Provide the (x, y) coordinate of the cell's center where the given text is located.  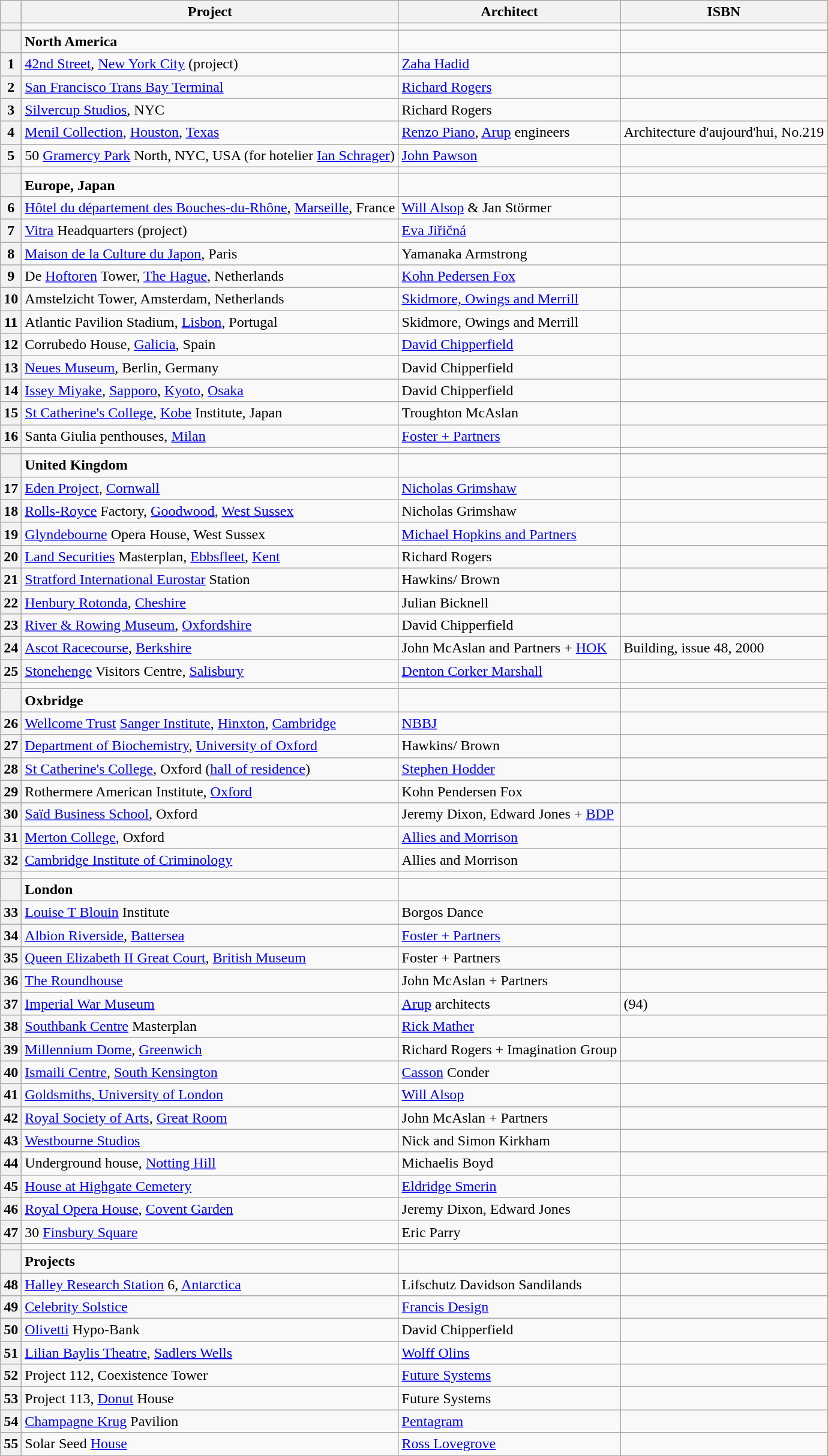
42 (11, 1118)
Michael Hopkins and Partners (509, 534)
London (210, 889)
Denton Corker Marshall (509, 671)
Menil Collection, Houston, Texas (210, 133)
Jeremy Dixon, Edward Jones + BDP (509, 814)
Ascot Racecourse, Berkshire (210, 648)
Saïd Business School, Oxford (210, 814)
Project 112, Coexistence Tower (210, 1376)
Royal Society of Arts, Great Room (210, 1118)
Building, issue 48, 2000 (724, 648)
4 (11, 133)
Yamanaka Armstrong (509, 254)
Kohn Pendersen Fox (509, 792)
29 (11, 792)
Henbury Rotonda, Cheshire (210, 603)
Westbourne Studios (210, 1141)
31 (11, 837)
Atlantic Pavilion Stadium, Lisbon, Portugal (210, 322)
6 (11, 207)
44 (11, 1163)
23 (11, 625)
Francis Design (509, 1307)
24 (11, 648)
Louise T Blouin Institute (210, 912)
St Catherine's College, Kobe Institute, Japan (210, 413)
Queen Elizabeth II Great Court, British Museum (210, 958)
Silvercup Studios, NYC (210, 110)
Eva Jiřičná (509, 230)
Eden Project, Cornwall (210, 488)
5 (11, 155)
26 (11, 723)
Hôtel du département des Bouches-du-Rhône, Marseille, France (210, 207)
28 (11, 769)
Julian Bicknell (509, 603)
Richard Rogers + Imagination Group (509, 1049)
38 (11, 1027)
30 Finsbury Square (210, 1232)
Goldsmiths, University of London (210, 1095)
13 (11, 368)
Architecture d'aujourd'hui, No.219 (724, 133)
Zaha Hadid (509, 64)
House at Highgate Cemetery (210, 1186)
55 (11, 1444)
Will Alsop & Jan Störmer (509, 207)
17 (11, 488)
San Francisco Trans Bay Terminal (210, 87)
45 (11, 1186)
39 (11, 1049)
NBBJ (509, 723)
Neues Museum, Berlin, Germany (210, 368)
52 (11, 1376)
Amstelzicht Tower, Amsterdam, Netherlands (210, 299)
18 (11, 511)
9 (11, 276)
Stephen Hodder (509, 769)
Europe, Japan (210, 185)
Celebrity Solstice (210, 1307)
Will Alsop (509, 1095)
Lilian Baylis Theatre, Sadlers Wells (210, 1353)
Glyndebourne Opera House, West Sussex (210, 534)
27 (11, 746)
Pentagram (509, 1421)
Millennium Dome, Greenwich (210, 1049)
Project 113, Donut House (210, 1398)
United Kingdom (210, 465)
Troughton McAslan (509, 413)
Michaelis Boyd (509, 1163)
21 (11, 579)
47 (11, 1232)
(94) (724, 1004)
51 (11, 1353)
Merton College, Oxford (210, 837)
2 (11, 87)
50 Gramercy Park North, NYC, USA (for hotelier Ian Schrager) (210, 155)
48 (11, 1284)
43 (11, 1141)
37 (11, 1004)
10 (11, 299)
Project (210, 12)
Solar Seed House (210, 1444)
Kohn Pedersen Fox (509, 276)
Stratford International Eurostar Station (210, 579)
50 (11, 1330)
8 (11, 254)
Stonehenge Visitors Centre, Salisbury (210, 671)
53 (11, 1398)
25 (11, 671)
Royal Opera House, Covent Garden (210, 1209)
St Catherine's College, Oxford (hall of residence) (210, 769)
34 (11, 935)
Rolls-Royce Factory, Goodwood, West Sussex (210, 511)
John Pawson (509, 155)
Eric Parry (509, 1232)
7 (11, 230)
54 (11, 1421)
Architect (509, 12)
Oxbridge (210, 700)
Underground house, Notting Hill (210, 1163)
46 (11, 1209)
40 (11, 1072)
Nick and Simon Kirkham (509, 1141)
1 (11, 64)
49 (11, 1307)
Projects (210, 1261)
42nd Street, New York City (project) (210, 64)
River & Rowing Museum, Oxfordshire (210, 625)
Ismaili Centre, South Kensington (210, 1072)
Renzo Piano, Arup engineers (509, 133)
Cambridge Institute of Criminology (210, 860)
Maison de la Culture du Japon, Paris (210, 254)
Wolff Olins (509, 1353)
Imperial War Museum (210, 1004)
De Hoftoren Tower, The Hague, Netherlands (210, 276)
20 (11, 556)
16 (11, 436)
Halley Research Station 6, Antarctica (210, 1284)
Jeremy Dixon, Edward Jones (509, 1209)
Arup architects (509, 1004)
35 (11, 958)
22 (11, 603)
Ross Lovegrove (509, 1444)
Rick Mather (509, 1027)
19 (11, 534)
14 (11, 390)
Champagne Krug Pavilion (210, 1421)
41 (11, 1095)
Albion Riverside, Battersea (210, 935)
The Roundhouse (210, 981)
Corrubedo House, Galicia, Spain (210, 345)
Borgos Dance (509, 912)
Santa Giulia penthouses, Milan (210, 436)
3 (11, 110)
Olivetti Hypo-Bank (210, 1330)
North America (210, 41)
32 (11, 860)
Department of Biochemistry, University of Oxford (210, 746)
11 (11, 322)
Land Securities Masterplan, Ebbsfleet, Kent (210, 556)
Lifschutz Davidson Sandilands (509, 1284)
Issey Miyake, Sapporo, Kyoto, Osaka (210, 390)
John McAslan and Partners + HOK (509, 648)
Casson Conder (509, 1072)
Wellcome Trust Sanger Institute, Hinxton, Cambridge (210, 723)
15 (11, 413)
Rothermere American Institute, Oxford (210, 792)
Vitra Headquarters (project) (210, 230)
Southbank Centre Masterplan (210, 1027)
36 (11, 981)
30 (11, 814)
Eldridge Smerin (509, 1186)
33 (11, 912)
12 (11, 345)
ISBN (724, 12)
